Identify which cell holds the provided text, then report its [x, y] central coordinate. 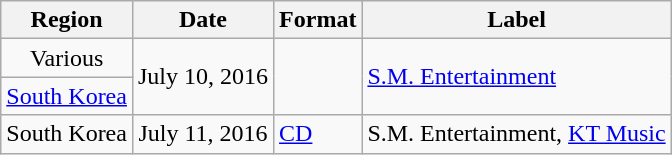
Date [202, 20]
Label [516, 20]
July 10, 2016 [202, 77]
S.M. Entertainment [516, 77]
Format [318, 20]
Region [67, 20]
July 11, 2016 [202, 134]
Various [67, 58]
CD [318, 134]
S.M. Entertainment, KT Music [516, 134]
